Return the (x, y) coordinate for the center point of the cell that contains the specified text.  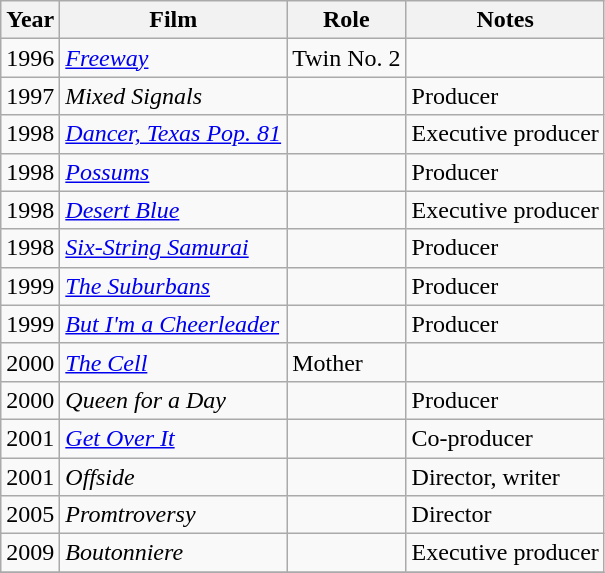
Desert Blue (174, 210)
Six-String Samurai (174, 248)
Queen for a Day (174, 400)
Freeway (174, 58)
Promtroversy (174, 515)
The Cell (174, 362)
2005 (30, 515)
Dancer, Texas Pop. 81 (174, 134)
Possums (174, 172)
Director (505, 515)
1997 (30, 96)
Year (30, 20)
Co-producer (505, 438)
Offside (174, 477)
Role (346, 20)
Get Over It (174, 438)
2009 (30, 553)
Boutonniere (174, 553)
But I'm a Cheerleader (174, 324)
1996 (30, 58)
Notes (505, 20)
Film (174, 20)
Director, writer (505, 477)
The Suburbans (174, 286)
Mixed Signals (174, 96)
Twin No. 2 (346, 58)
Mother (346, 362)
